Extract the [X, Y] coordinate from the center of the cell holding the provided text.  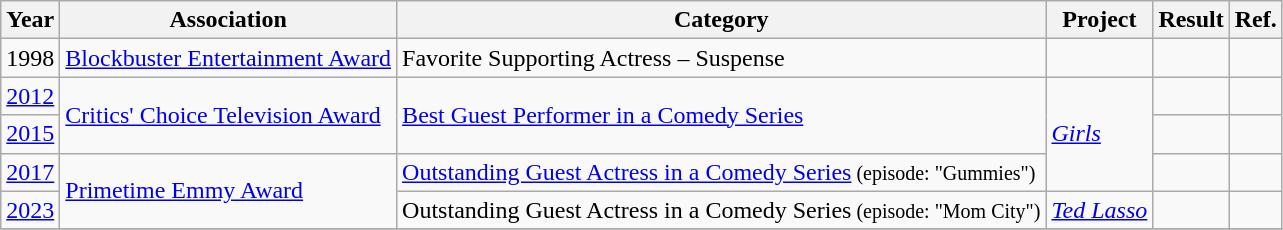
Favorite Supporting Actress – Suspense [722, 58]
Year [30, 20]
1998 [30, 58]
Primetime Emmy Award [228, 191]
Girls [1100, 134]
2015 [30, 134]
Category [722, 20]
2023 [30, 210]
Ted Lasso [1100, 210]
2017 [30, 172]
Critics' Choice Television Award [228, 115]
Project [1100, 20]
Best Guest Performer in a Comedy Series [722, 115]
Ref. [1256, 20]
Blockbuster Entertainment Award [228, 58]
Result [1191, 20]
Outstanding Guest Actress in a Comedy Series (episode: "Mom City") [722, 210]
Outstanding Guest Actress in a Comedy Series (episode: "Gummies") [722, 172]
Association [228, 20]
2012 [30, 96]
